Extract the (X, Y) coordinate from the center of the cell holding the provided text.  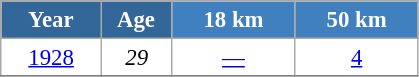
50 km (356, 20)
Year (52, 20)
Age (136, 20)
18 km (234, 20)
4 (356, 58)
— (234, 58)
1928 (52, 58)
29 (136, 58)
